Return the (X, Y) coordinate for the center point of the cell that contains the specified text.  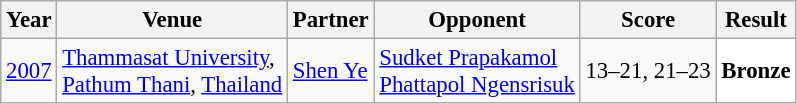
Sudket Prapakamol Phattapol Ngensrisuk (477, 72)
Thammasat University,Pathum Thani, Thailand (172, 72)
Partner (332, 20)
Opponent (477, 20)
Shen Ye (332, 72)
2007 (29, 72)
Bronze (756, 72)
Venue (172, 20)
Result (756, 20)
13–21, 21–23 (648, 72)
Score (648, 20)
Year (29, 20)
